Determine the (x, y) coordinate at the center of the cell enclosing the given text.  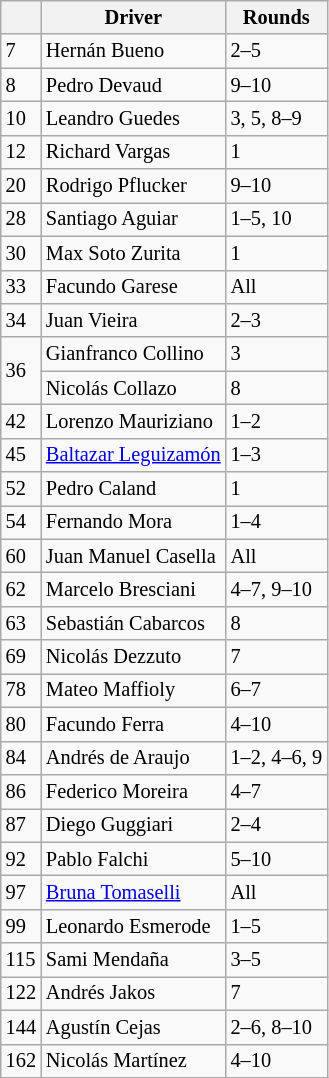
34 (21, 320)
Fernando Mora (134, 522)
5–10 (276, 859)
62 (21, 589)
54 (21, 522)
Leandro Guedes (134, 118)
42 (21, 421)
Pablo Falchi (134, 859)
Facundo Garese (134, 287)
Pedro Devaud (134, 85)
78 (21, 690)
Federico Moreira (134, 791)
Pedro Caland (134, 489)
Sami Mendaña (134, 960)
115 (21, 960)
1–4 (276, 522)
4–7 (276, 791)
3–5 (276, 960)
92 (21, 859)
Lorenzo Mauriziano (134, 421)
6–7 (276, 690)
45 (21, 455)
Rounds (276, 17)
12 (21, 152)
Andrés de Araujo (134, 758)
Richard Vargas (134, 152)
60 (21, 556)
Max Soto Zurita (134, 253)
Driver (134, 17)
Rodrigo Pflucker (134, 186)
144 (21, 1027)
Facundo Ferra (134, 724)
Juan Vieira (134, 320)
Agustín Cejas (134, 1027)
36 (21, 370)
Mateo Maffioly (134, 690)
Sebastián Cabarcos (134, 623)
Nicolás Collazo (134, 388)
97 (21, 892)
52 (21, 489)
Andrés Jakos (134, 993)
10 (21, 118)
1–2, 4–6, 9 (276, 758)
1–2 (276, 421)
2–3 (276, 320)
30 (21, 253)
3, 5, 8–9 (276, 118)
86 (21, 791)
Bruna Tomaselli (134, 892)
1–3 (276, 455)
Nicolás Martínez (134, 1061)
2–6, 8–10 (276, 1027)
Nicolás Dezzuto (134, 657)
Juan Manuel Casella (134, 556)
Gianfranco Collino (134, 354)
Leonardo Esmerode (134, 926)
2–4 (276, 825)
87 (21, 825)
80 (21, 724)
1–5 (276, 926)
3 (276, 354)
Diego Guggiari (134, 825)
33 (21, 287)
Santiago Aguiar (134, 219)
99 (21, 926)
122 (21, 993)
Hernán Bueno (134, 51)
4–7, 9–10 (276, 589)
69 (21, 657)
162 (21, 1061)
Marcelo Bresciani (134, 589)
63 (21, 623)
Baltazar Leguizamón (134, 455)
28 (21, 219)
20 (21, 186)
2–5 (276, 51)
84 (21, 758)
1–5, 10 (276, 219)
